Find where the given text appears and provide that cell's center as [X, Y] coordinate. 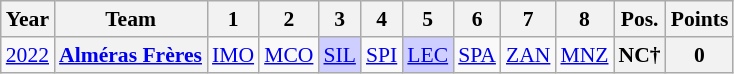
4 [382, 19]
6 [477, 19]
LEC [428, 55]
NC† [640, 55]
2 [288, 19]
SPI [382, 55]
0 [700, 55]
MNZ [584, 55]
ZAN [528, 55]
8 [584, 19]
3 [340, 19]
Alméras Frères [130, 55]
SPA [477, 55]
7 [528, 19]
Points [700, 19]
Year [28, 19]
Pos. [640, 19]
IMO [233, 55]
Team [130, 19]
1 [233, 19]
MCO [288, 55]
2022 [28, 55]
SIL [340, 55]
5 [428, 19]
